Identify which cell holds the provided text, then report its (x, y) central coordinate. 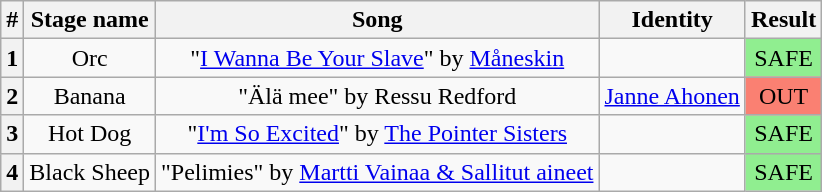
"I Wanna Be Your Slave" by Måneskin (378, 58)
2 (12, 96)
Janne Ahonen (672, 96)
# (12, 20)
Black Sheep (90, 172)
Result (783, 20)
Song (378, 20)
4 (12, 172)
Hot Dog (90, 134)
1 (12, 58)
Identity (672, 20)
3 (12, 134)
Orc (90, 58)
"Älä mee" by Ressu Redford (378, 96)
Stage name (90, 20)
"Pelimies" by Martti Vainaa & Sallitut aineet (378, 172)
"I'm So Excited" by The Pointer Sisters (378, 134)
OUT (783, 96)
Banana (90, 96)
